For the text-containing cell, return its midpoint in (X, Y) coordinate format. 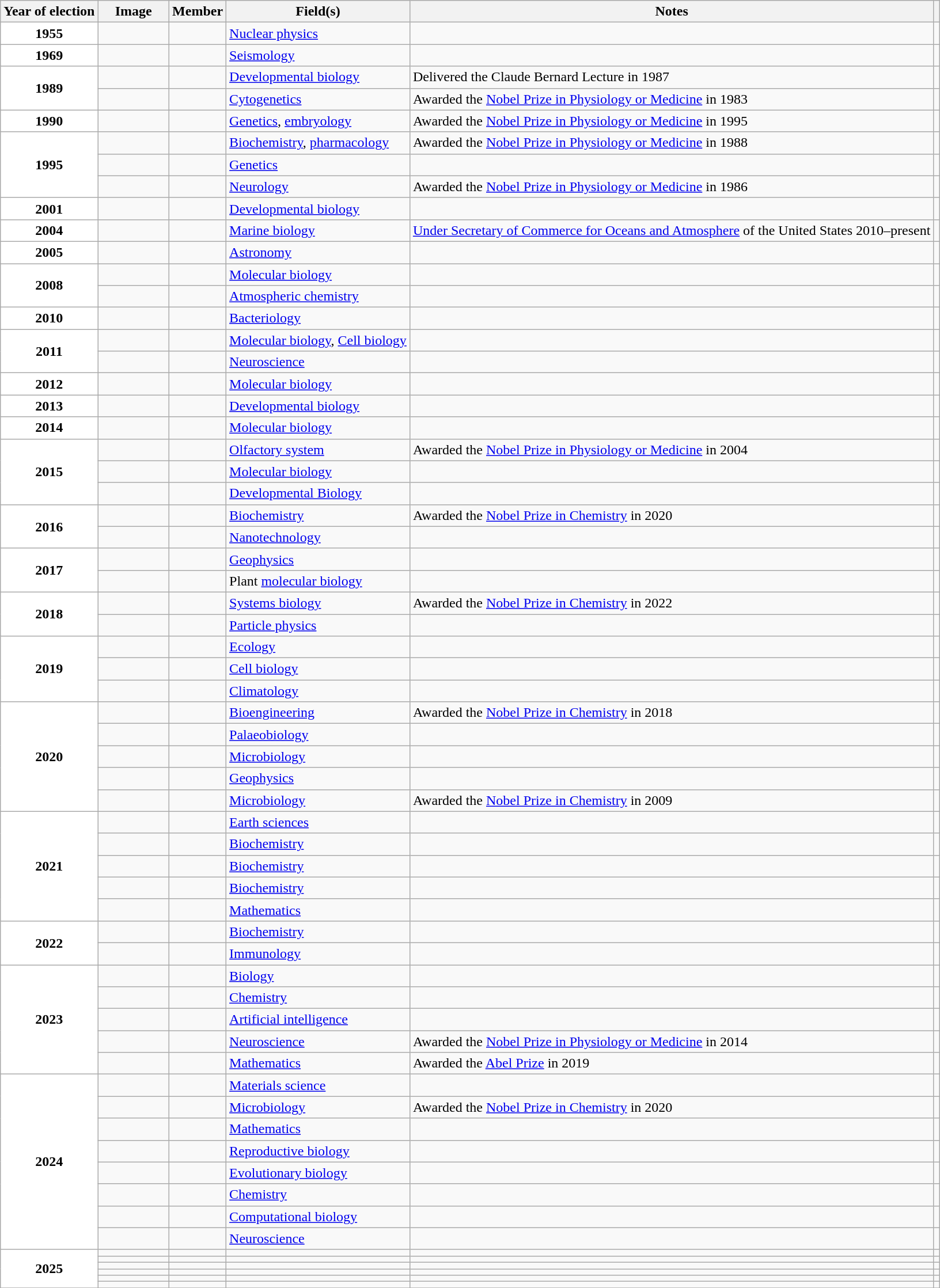
Artificial intelligence (318, 1020)
Cell biology (318, 669)
Computational biology (318, 1217)
Reproductive biology (318, 1151)
Atmospheric chemistry (318, 297)
1955 (50, 33)
2008 (50, 286)
Awarded the Nobel Prize in Chemistry in 2022 (672, 603)
Plant molecular biology (318, 581)
2004 (50, 230)
Genetics (318, 165)
2014 (50, 428)
Nanotechnology (318, 537)
Seismology (318, 55)
2001 (50, 208)
1990 (50, 121)
2025 (50, 1268)
Awarded the Nobel Prize in Physiology or Medicine in 2004 (672, 450)
Olfactory system (318, 450)
Marine biology (318, 230)
2011 (50, 351)
2018 (50, 614)
2024 (50, 1162)
Immunology (318, 953)
1989 (50, 88)
Materials science (318, 1085)
Awarded the Nobel Prize in Physiology or Medicine in 1986 (672, 187)
Bioengineering (318, 713)
Biochemistry, pharmacology (318, 143)
2019 (50, 669)
Delivered the Claude Bernard Lecture in 1987 (672, 77)
Awarded the Abel Prize in 2019 (672, 1063)
2022 (50, 943)
2012 (50, 384)
2023 (50, 1020)
Awarded the Nobel Prize in Physiology or Medicine in 1988 (672, 143)
Astronomy (318, 252)
Field(s) (318, 12)
Particle physics (318, 625)
Bacteriology (318, 318)
Developmental Biology (318, 493)
2015 (50, 472)
Under Secretary of Commerce for Oceans and Atmosphere of the United States 2010–present (672, 230)
2005 (50, 252)
Nuclear physics (318, 33)
Ecology (318, 647)
2016 (50, 526)
Image (134, 12)
Molecular biology, Cell biology (318, 340)
2010 (50, 318)
Earth sciences (318, 822)
2017 (50, 570)
2021 (50, 866)
1995 (50, 165)
Year of election (50, 12)
Member (198, 12)
Palaeobiology (318, 735)
Notes (672, 12)
Awarded the Nobel Prize in Chemistry in 2009 (672, 800)
Neurology (318, 187)
Cytogenetics (318, 99)
Biology (318, 976)
Awarded the Nobel Prize in Physiology or Medicine in 2014 (672, 1042)
Systems biology (318, 603)
2013 (50, 406)
Awarded the Nobel Prize in Physiology or Medicine in 1983 (672, 99)
Awarded the Nobel Prize in Chemistry in 2018 (672, 713)
2020 (50, 757)
1969 (50, 55)
Evolutionary biology (318, 1173)
Genetics, embryology (318, 121)
Awarded the Nobel Prize in Physiology or Medicine in 1995 (672, 121)
Climatology (318, 691)
